Capture the cell that displays the provided text and extract its (X, Y) central coordinate. 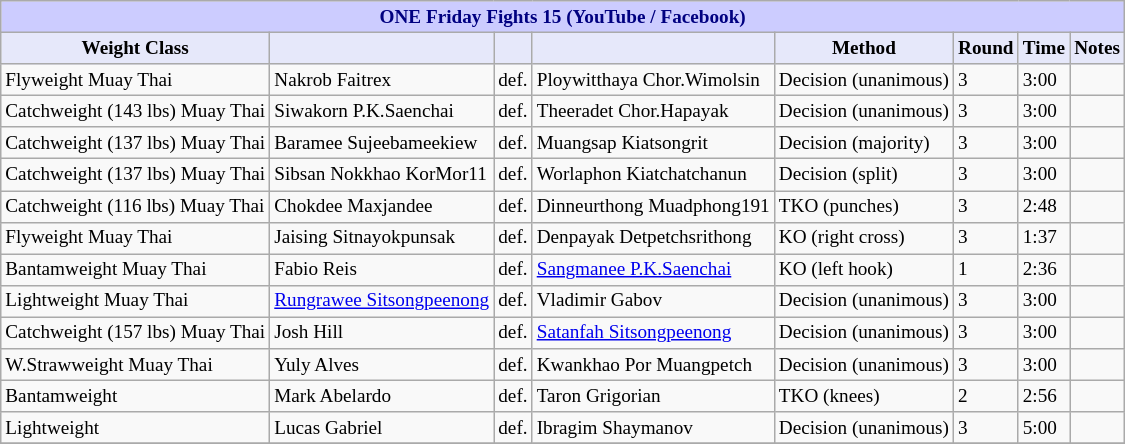
2 (986, 396)
Worlaphon Kiatchatchanun (653, 175)
Mark Abelardo (382, 396)
Decision (split) (864, 175)
Kwankhao Por Muangpetch (653, 365)
Theeradet Chor.Hapayak (653, 111)
Chokdee Maxjandee (382, 206)
Lightweight Muay Thai (136, 301)
Taron Grigorian (653, 396)
Method (864, 48)
TKO (knees) (864, 396)
Nakrob Faitrex (382, 80)
Muangsap Kiatsongrit (653, 143)
W.Strawweight Muay Thai (136, 365)
Dinneurthong Muadphong191 (653, 206)
Sibsan Nokkhao KorMor11 (382, 175)
Lucas Gabriel (382, 428)
Jaising Sitnayokpunsak (382, 238)
KO (left hook) (864, 270)
Ibragim Shaymanov (653, 428)
Catchweight (157 lbs) Muay Thai (136, 333)
Round (986, 48)
ONE Friday Fights 15 (YouTube / Facebook) (563, 17)
Time (1044, 48)
Bantamweight (136, 396)
Josh Hill (382, 333)
1:37 (1044, 238)
Baramee Sujeebameekiew (382, 143)
Siwakorn P.K.Saenchai (382, 111)
1 (986, 270)
2:56 (1044, 396)
KO (right cross) (864, 238)
Lightweight (136, 428)
Satanfah Sitsongpeenong (653, 333)
Catchweight (116 lbs) Muay Thai (136, 206)
Notes (1098, 48)
Decision (majority) (864, 143)
TKO (punches) (864, 206)
Catchweight (143 lbs) Muay Thai (136, 111)
Weight Class (136, 48)
2:36 (1044, 270)
Fabio Reis (382, 270)
Ploywitthaya Chor.Wimolsin (653, 80)
2:48 (1044, 206)
Bantamweight Muay Thai (136, 270)
Vladimir Gabov (653, 301)
Rungrawee Sitsongpeenong (382, 301)
Denpayak Detpetchsrithong (653, 238)
5:00 (1044, 428)
Yuly Alves (382, 365)
Sangmanee P.K.Saenchai (653, 270)
